Extract the (X, Y) coordinate from the center of the cell holding the provided text.  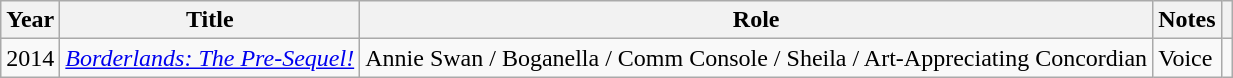
Notes (1187, 20)
Annie Swan / Boganella / Comm Console / Sheila / Art-Appreciating Concordian (756, 58)
Title (210, 20)
Year (30, 20)
Role (756, 20)
2014 (30, 58)
Voice (1187, 58)
Borderlands: The Pre-Sequel! (210, 58)
